Detect which cell encompasses the target text, then output its [X, Y] center coordinate. 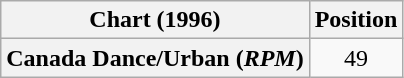
Chart (1996) [155, 20]
49 [356, 58]
Canada Dance/Urban (RPM) [155, 58]
Position [356, 20]
